Detect which cell encompasses the target text, then output its (X, Y) center coordinate. 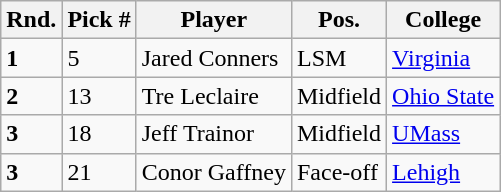
College (444, 20)
Rnd. (32, 20)
Jared Conners (214, 58)
5 (99, 58)
Ohio State (444, 96)
Jeff Trainor (214, 134)
18 (99, 134)
13 (99, 96)
Conor Gaffney (214, 172)
Virginia (444, 58)
1 (32, 58)
21 (99, 172)
Tre Leclaire (214, 96)
2 (32, 96)
UMass (444, 134)
Player (214, 20)
Lehigh (444, 172)
Pick # (99, 20)
Face-off (338, 172)
Pos. (338, 20)
LSM (338, 58)
